Capture the cell that displays the provided text and extract its (x, y) central coordinate. 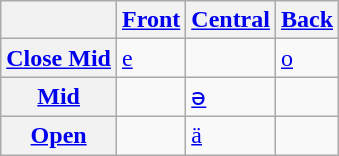
ä (231, 135)
Mid (59, 97)
Central (231, 20)
Close Mid (59, 58)
ə (231, 97)
Open (59, 135)
o (306, 58)
e (150, 58)
Front (150, 20)
Back (306, 20)
